Determine the [x, y] coordinate at the center of the cell enclosing the given text.  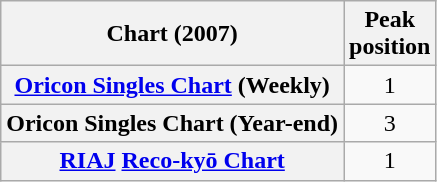
Peakposition [390, 34]
Oricon Singles Chart (Weekly) [172, 85]
Oricon Singles Chart (Year-end) [172, 123]
3 [390, 123]
RIAJ Reco-kyō Chart [172, 161]
Chart (2007) [172, 34]
